Output the [x, y] coordinate of the center of the cell containing the given text.  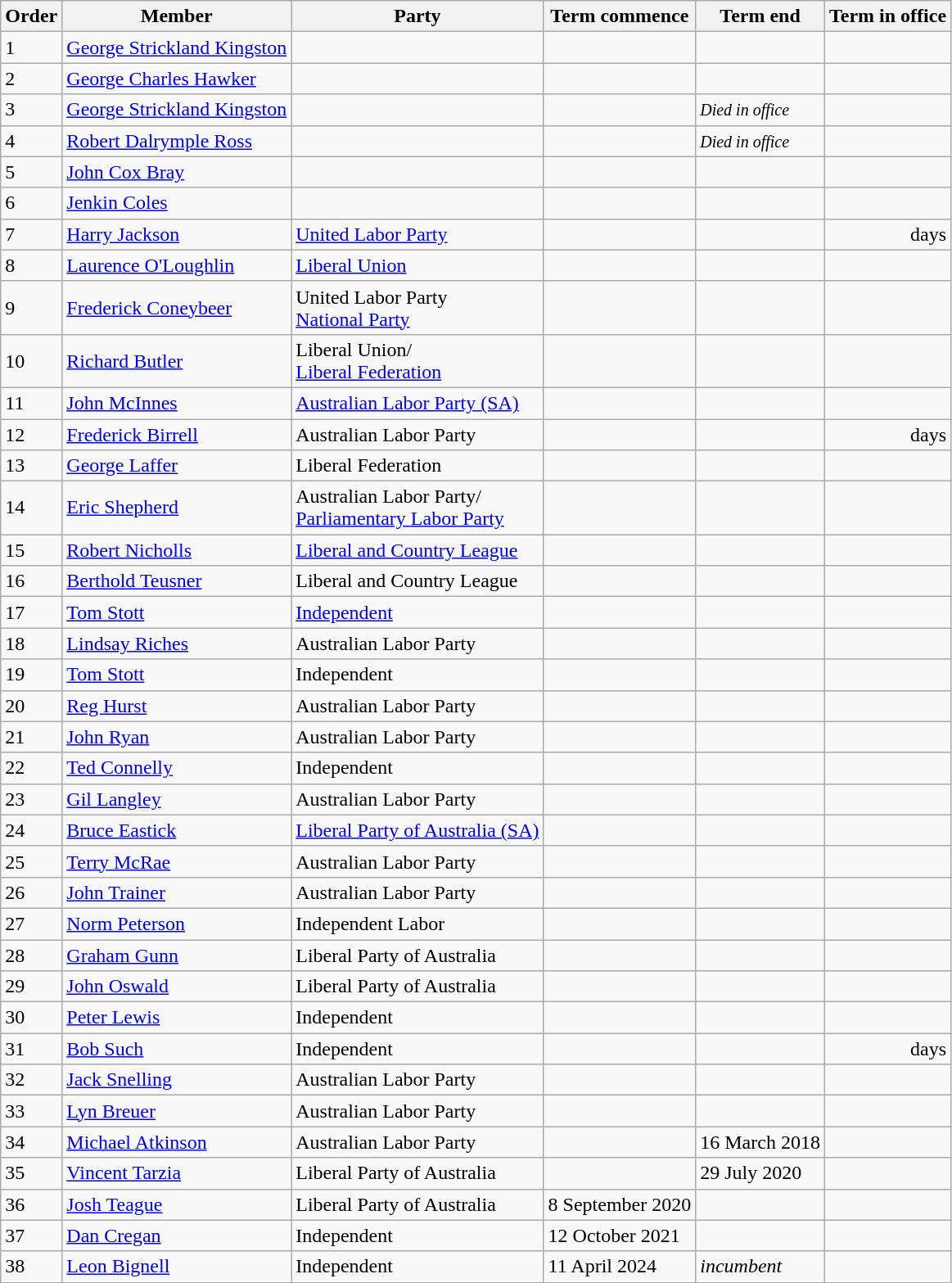
Vincent Tarzia [177, 1173]
Harry Jackson [177, 234]
10 [31, 360]
Gil Langley [177, 799]
1 [31, 47]
Bob Such [177, 1049]
John Cox Bray [177, 172]
Josh Teague [177, 1204]
28 [31, 955]
Michael Atkinson [177, 1142]
9 [31, 308]
35 [31, 1173]
Peter Lewis [177, 1018]
Ted Connelly [177, 768]
Leon Bignell [177, 1267]
Frederick Birrell [177, 435]
John Trainer [177, 892]
Liberal Party of Australia (SA) [417, 830]
32 [31, 1080]
Frederick Coneybeer [177, 308]
30 [31, 1018]
Terry McRae [177, 861]
Norm Peterson [177, 924]
Laurence O'Loughlin [177, 265]
2 [31, 79]
incumbent [760, 1267]
Jenkin Coles [177, 203]
37 [31, 1236]
Jack Snelling [177, 1080]
36 [31, 1204]
3 [31, 110]
8 September 2020 [620, 1204]
Robert Dalrymple Ross [177, 141]
John Oswald [177, 987]
Robert Nicholls [177, 550]
Bruce Eastick [177, 830]
21 [31, 737]
4 [31, 141]
Lyn Breuer [177, 1111]
19 [31, 675]
17 [31, 612]
7 [31, 234]
15 [31, 550]
29 July 2020 [760, 1173]
John Ryan [177, 737]
Liberal Union [417, 265]
25 [31, 861]
12 October 2021 [620, 1236]
16 [31, 581]
Graham Gunn [177, 955]
Term in office [887, 16]
14 [31, 508]
18 [31, 644]
Liberal Union/Liberal Federation [417, 360]
34 [31, 1142]
George Charles Hawker [177, 79]
George Laffer [177, 466]
Party [417, 16]
33 [31, 1111]
Dan Cregan [177, 1236]
38 [31, 1267]
Term end [760, 16]
Independent Labor [417, 924]
24 [31, 830]
Term commence [620, 16]
Lindsay Riches [177, 644]
13 [31, 466]
29 [31, 987]
Reg Hurst [177, 706]
20 [31, 706]
16 March 2018 [760, 1142]
United Labor Party [417, 234]
27 [31, 924]
John McInnes [177, 403]
Eric Shepherd [177, 508]
26 [31, 892]
Liberal Federation [417, 466]
12 [31, 435]
Order [31, 16]
22 [31, 768]
8 [31, 265]
Australian Labor Party (SA) [417, 403]
United Labor PartyNational Party [417, 308]
23 [31, 799]
Berthold Teusner [177, 581]
31 [31, 1049]
Australian Labor Party/Parliamentary Labor Party [417, 508]
5 [31, 172]
Richard Butler [177, 360]
6 [31, 203]
11 April 2024 [620, 1267]
11 [31, 403]
Member [177, 16]
